From the cell containing the given text, extract its center point as [X, Y] coordinate. 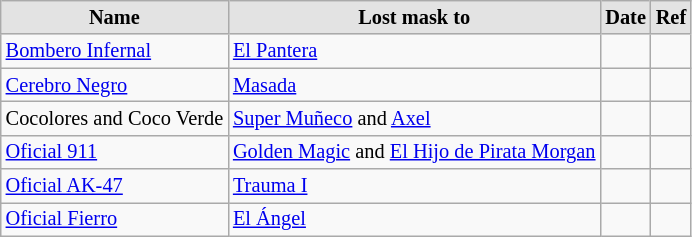
Masada [414, 85]
El Ángel [414, 219]
Bombero Infernal [114, 51]
Oficial 911 [114, 152]
Golden Magic and El Hijo de Pirata Morgan [414, 152]
Cerebro Negro [114, 85]
Name [114, 17]
Lost mask to [414, 17]
Ref [671, 17]
Oficial AK-47 [114, 186]
Super Muñeco and Axel [414, 118]
El Pantera [414, 51]
Cocolores and Coco Verde [114, 118]
Date [625, 17]
Trauma I [414, 186]
Oficial Fierro [114, 219]
